Return (x, y) of the center of cell containing provided text 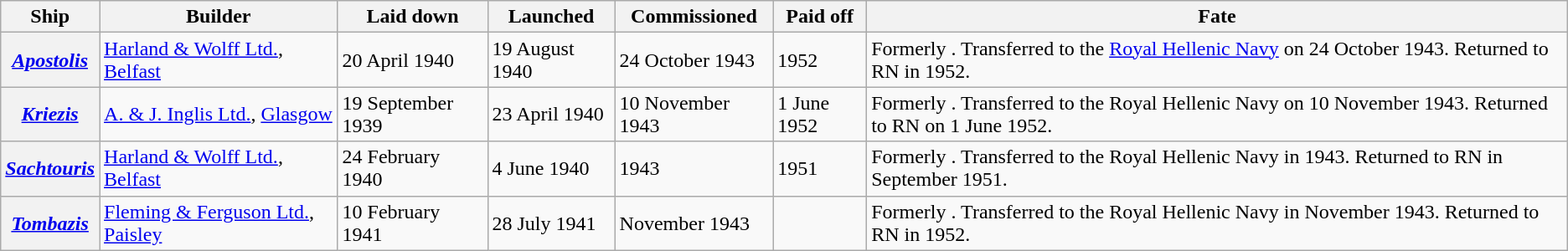
Fleming & Ferguson Ltd., Paisley (219, 223)
Commissioned (694, 17)
Launched (551, 17)
1943 (694, 169)
November 1943 (694, 223)
Sachtouris (50, 169)
Formerly . Transferred to the Royal Hellenic Navy in 1943. Returned to RN in September 1951. (1218, 169)
Formerly . Transferred to the Royal Hellenic Navy on 10 November 1943. Returned to RN on 1 June 1952. (1218, 114)
1952 (820, 60)
24 February 1940 (412, 169)
A. & J. Inglis Ltd., Glasgow (219, 114)
28 July 1941 (551, 223)
10 February 1941 (412, 223)
23 April 1940 (551, 114)
Laid down (412, 17)
1951 (820, 169)
19 September 1939 (412, 114)
24 October 1943 (694, 60)
Apostolis (50, 60)
Paid off (820, 17)
Kriezis (50, 114)
Builder (219, 17)
Formerly . Transferred to the Royal Hellenic Navy on 24 October 1943. Returned to RN in 1952. (1218, 60)
Fate (1218, 17)
4 June 1940 (551, 169)
Ship (50, 17)
1 June 1952 (820, 114)
10 November 1943 (694, 114)
19 August 1940 (551, 60)
20 April 1940 (412, 60)
Formerly . Transferred to the Royal Hellenic Navy in November 1943. Returned to RN in 1952. (1218, 223)
Tombazis (50, 223)
